Return the [X, Y] coordinate for the center point of the cell that contains the specified text.  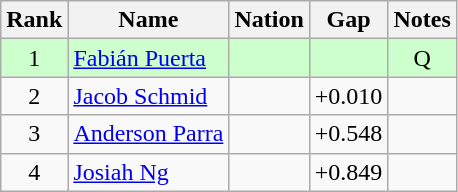
Anderson Parra [148, 134]
2 [34, 96]
Gap [348, 20]
Nation [269, 20]
Notes [422, 20]
Fabián Puerta [148, 58]
Josiah Ng [148, 172]
+0.849 [348, 172]
Name [148, 20]
3 [34, 134]
4 [34, 172]
Rank [34, 20]
+0.010 [348, 96]
Q [422, 58]
1 [34, 58]
+0.548 [348, 134]
Jacob Schmid [148, 96]
